Identify which cell holds the provided text, then report its [X, Y] central coordinate. 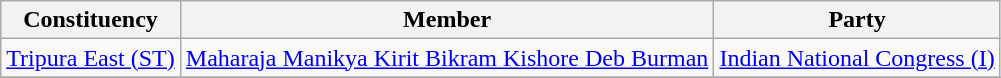
Member [447, 20]
Maharaja Manikya Kirit Bikram Kishore Deb Burman [447, 58]
Constituency [91, 20]
Tripura East (ST) [91, 58]
Indian National Congress (I) [857, 58]
Party [857, 20]
